Locate the cell with the specified text and output its (X, Y) center coordinate. 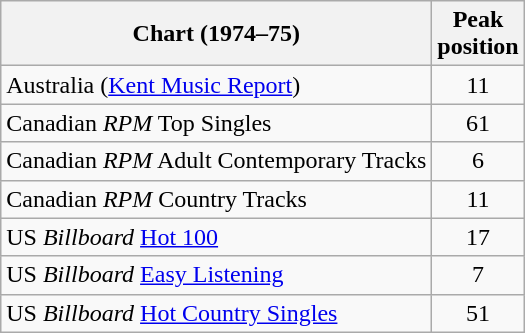
Peakposition (478, 34)
US Billboard Easy Listening (216, 275)
17 (478, 237)
7 (478, 275)
Chart (1974–75) (216, 34)
6 (478, 161)
Canadian RPM Top Singles (216, 123)
51 (478, 313)
US Billboard Hot 100 (216, 237)
US Billboard Hot Country Singles (216, 313)
Canadian RPM Adult Contemporary Tracks (216, 161)
Australia (Kent Music Report) (216, 85)
61 (478, 123)
Canadian RPM Country Tracks (216, 199)
